Locate the cell with the specified text and output its [x, y] center coordinate. 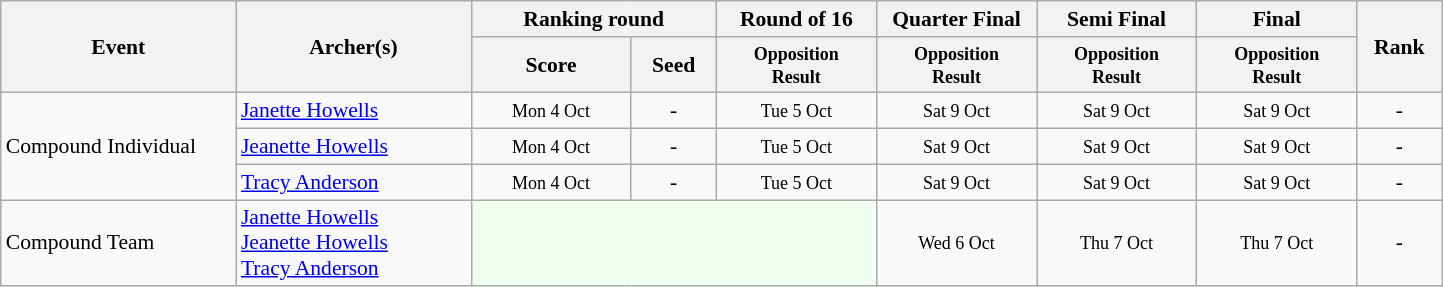
Jeanette Howells [354, 147]
Seed [674, 65]
Rank [1400, 47]
Round of 16 [796, 19]
Event [118, 47]
Archer(s) [354, 47]
Tracy Anderson [354, 182]
Semi Final [1116, 19]
Wed 6 Oct [956, 244]
Score [551, 65]
Final [1277, 19]
Ranking round [594, 19]
Janette HowellsJeanette HowellsTracy Anderson [354, 244]
Quarter Final [956, 19]
Compound Individual [118, 146]
Compound Team [118, 244]
Janette Howells [354, 111]
